Pinpoint the cell where the given text exists, returning its (x, y) midpoint coordinate. 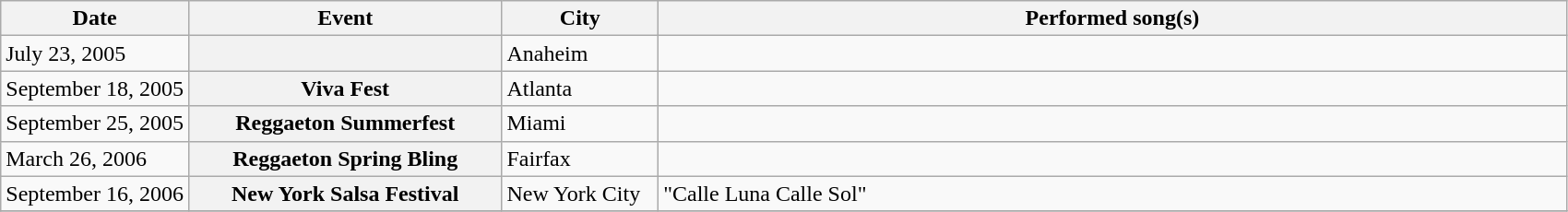
September 18, 2005 (95, 88)
Miami (580, 124)
March 26, 2006 (95, 159)
"Calle Luna Calle Sol" (1112, 194)
September 25, 2005 (95, 124)
New York City (580, 194)
New York Salsa Festival (345, 194)
Event (345, 18)
Reggaeton Spring Bling (345, 159)
Anaheim (580, 53)
Performed song(s) (1112, 18)
Reggaeton Summerfest (345, 124)
Viva Fest (345, 88)
Atlanta (580, 88)
City (580, 18)
Date (95, 18)
September 16, 2006 (95, 194)
July 23, 2005 (95, 53)
Fairfax (580, 159)
